Provide the (X, Y) coordinate of the cell's center where the given text is located.  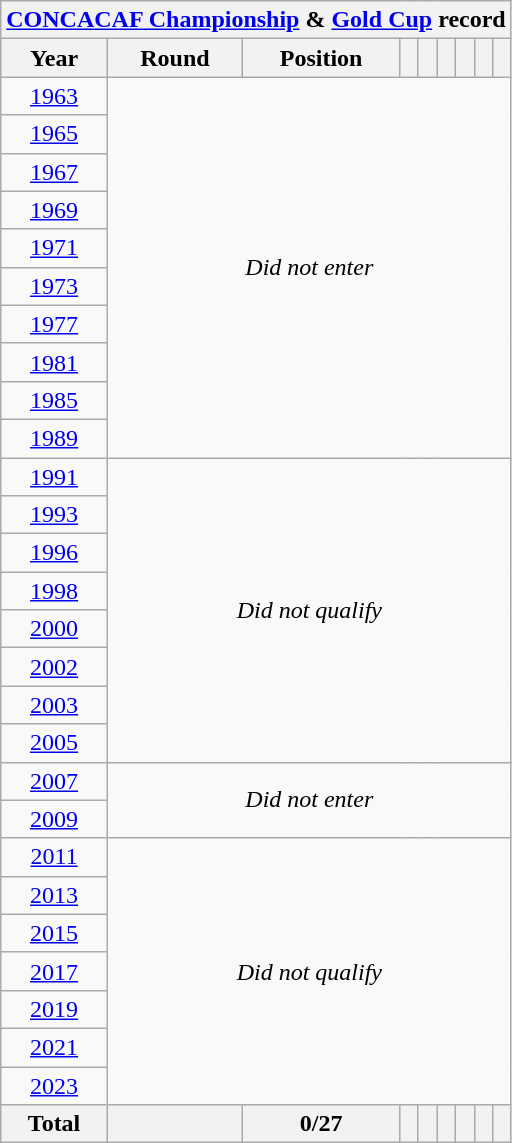
1991 (54, 477)
2011 (54, 857)
2005 (54, 743)
2000 (54, 629)
1963 (54, 96)
2015 (54, 933)
Round (174, 58)
Year (54, 58)
1977 (54, 324)
1996 (54, 553)
2023 (54, 1085)
1989 (54, 438)
2009 (54, 819)
2007 (54, 781)
2003 (54, 705)
1973 (54, 286)
1981 (54, 362)
CONCACAF Championship & Gold Cup record (256, 20)
1965 (54, 134)
Total (54, 1124)
0/27 (320, 1124)
2013 (54, 895)
1969 (54, 210)
Position (320, 58)
1971 (54, 248)
2019 (54, 1009)
1998 (54, 591)
2021 (54, 1047)
1985 (54, 400)
2017 (54, 971)
2002 (54, 667)
1967 (54, 172)
1993 (54, 515)
